Search for the cell housing the specified text and yield its [x, y] center coordinate. 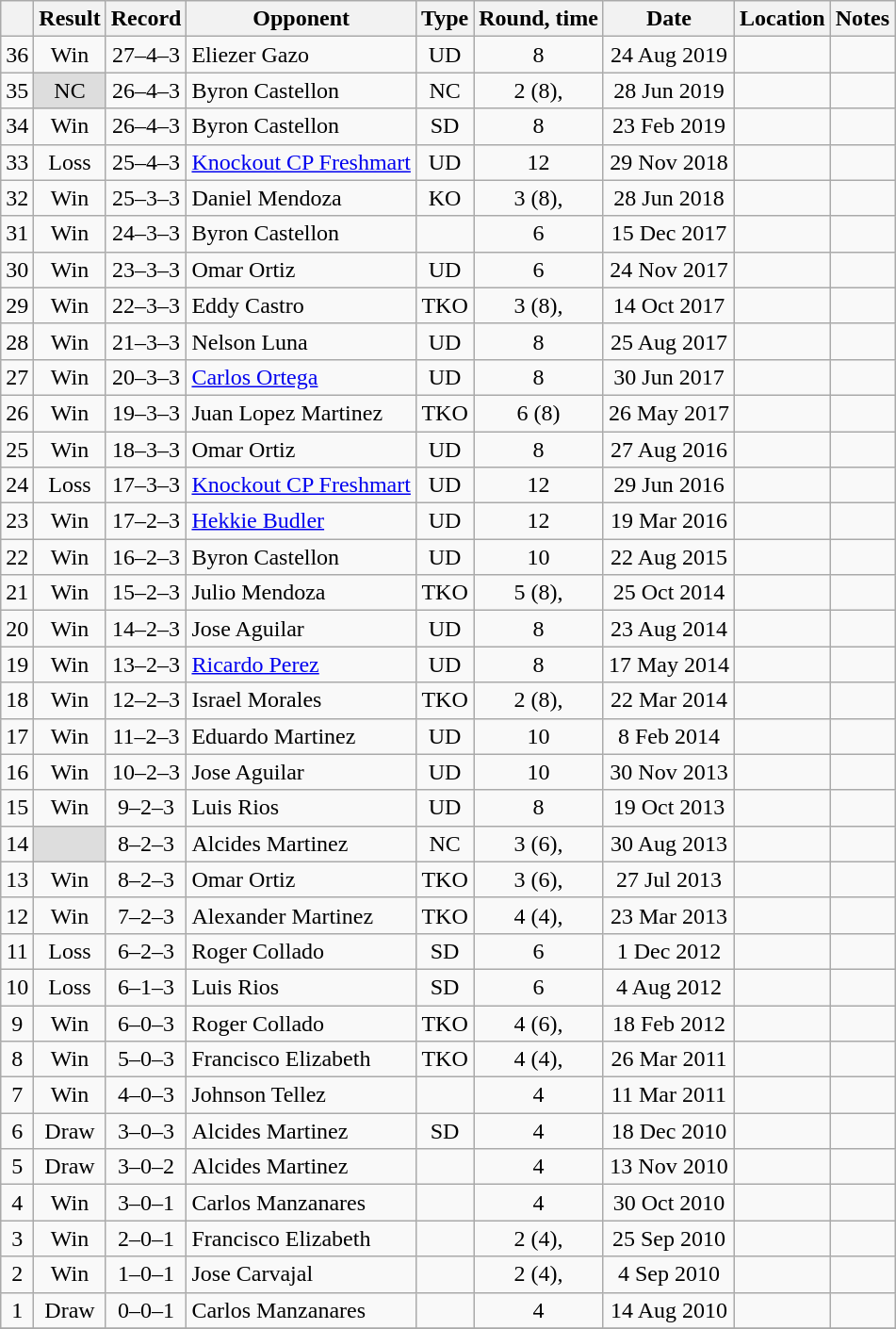
22 [17, 557]
2–0–1 [146, 1239]
17 May 2014 [669, 664]
Jose Carvajal [301, 1274]
28 [17, 341]
21 [17, 593]
Record [146, 19]
25–4–3 [146, 162]
23 Mar 2013 [669, 915]
Johnson Tellez [301, 1095]
1–0–1 [146, 1274]
16 [17, 772]
17–3–3 [146, 485]
24 Aug 2019 [669, 55]
13 Nov 2010 [669, 1167]
4 (6), [539, 1023]
1 [17, 1310]
19–3–3 [146, 413]
14 [17, 844]
23 [17, 521]
Eddy Castro [301, 305]
27 [17, 377]
34 [17, 126]
30 Aug 2013 [669, 844]
9–2–3 [146, 808]
25 Aug 2017 [669, 341]
32 [17, 198]
28 Jun 2018 [669, 198]
13 [17, 879]
23 Feb 2019 [669, 126]
29 Nov 2018 [669, 162]
28 Jun 2019 [669, 90]
27 Aug 2016 [669, 450]
31 [17, 234]
Hekkie Budler [301, 521]
1 Dec 2012 [669, 951]
11–2–3 [146, 736]
27–4–3 [146, 55]
30 Oct 2010 [669, 1203]
26 [17, 413]
17–2–3 [146, 521]
5 [17, 1167]
KO [445, 198]
18–3–3 [146, 450]
25 Oct 2014 [669, 593]
24 Nov 2017 [669, 270]
19 [17, 664]
Result [70, 19]
27 Jul 2013 [669, 879]
Date [669, 19]
15 Dec 2017 [669, 234]
13–2–3 [146, 664]
36 [17, 55]
24–3–3 [146, 234]
9 [17, 1023]
18 Feb 2012 [669, 1023]
Opponent [301, 19]
5–0–3 [146, 1059]
19 Mar 2016 [669, 521]
15 [17, 808]
10–2–3 [146, 772]
26 Mar 2011 [669, 1059]
14 Aug 2010 [669, 1310]
4–0–3 [146, 1095]
25 Sep 2010 [669, 1239]
Eliezer Gazo [301, 55]
11 [17, 951]
30 Nov 2013 [669, 772]
20 [17, 629]
Carlos Ortega [301, 377]
14–2–3 [146, 629]
2 [17, 1274]
3–0–3 [146, 1131]
5 (8), [539, 593]
23 Aug 2014 [669, 629]
29 [17, 305]
Type [445, 19]
22 Mar 2014 [669, 700]
29 Jun 2016 [669, 485]
Location [783, 19]
14 Oct 2017 [669, 305]
Round, time [539, 19]
30 [17, 270]
18 [17, 700]
4 Aug 2012 [669, 987]
Daniel Mendoza [301, 198]
35 [17, 90]
19 Oct 2013 [669, 808]
16–2–3 [146, 557]
6–0–3 [146, 1023]
24 [17, 485]
4 Sep 2010 [669, 1274]
18 Dec 2010 [669, 1131]
Alexander Martinez [301, 915]
23–3–3 [146, 270]
Nelson Luna [301, 341]
Julio Mendoza [301, 593]
26 May 2017 [669, 413]
17 [17, 736]
7 [17, 1095]
0–0–1 [146, 1310]
Juan Lopez Martinez [301, 413]
3–0–1 [146, 1203]
8 Feb 2014 [669, 736]
3 [17, 1239]
Notes [862, 19]
20–3–3 [146, 377]
Ricardo Perez [301, 664]
6–1–3 [146, 987]
Israel Morales [301, 700]
22 Aug 2015 [669, 557]
12–2–3 [146, 700]
21–3–3 [146, 341]
11 Mar 2011 [669, 1095]
25–3–3 [146, 198]
33 [17, 162]
6–2–3 [146, 951]
30 Jun 2017 [669, 377]
22–3–3 [146, 305]
7–2–3 [146, 915]
Eduardo Martinez [301, 736]
25 [17, 450]
3–0–2 [146, 1167]
6 (8) [539, 413]
15–2–3 [146, 593]
